For the text-containing cell, return its midpoint in [X, Y] coordinate format. 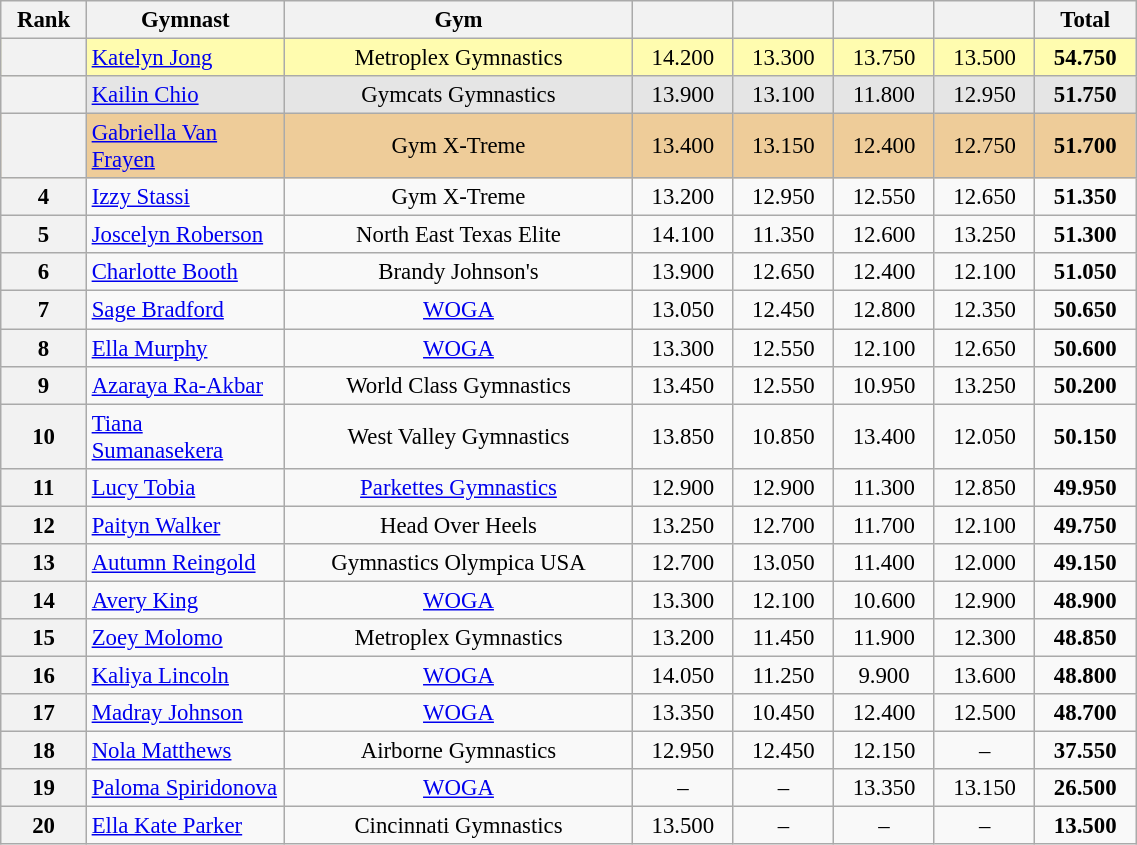
12.300 [984, 638]
Tiana Sumanasekera [185, 436]
12.850 [984, 487]
13.450 [684, 385]
West Valley Gymnastics [458, 436]
World Class Gymnastics [458, 385]
Parkettes Gymnastics [458, 487]
Rank [44, 20]
4 [44, 197]
50.150 [1086, 436]
51.350 [1086, 197]
49.950 [1086, 487]
51.700 [1086, 146]
20 [44, 826]
Madray Johnson [185, 713]
Kailin Chio [185, 95]
12.750 [984, 146]
14.200 [684, 58]
12.350 [984, 310]
14.100 [684, 235]
12.500 [984, 713]
Lucy Tobia [185, 487]
15 [44, 638]
11.700 [884, 525]
13.750 [884, 58]
13.100 [784, 95]
Izzy Stassi [185, 197]
26.500 [1086, 788]
51.750 [1086, 95]
Charlotte Booth [185, 273]
Avery King [185, 600]
5 [44, 235]
14 [44, 600]
Gymcats Gymnastics [458, 95]
50.600 [1086, 348]
Gym [458, 20]
Brandy Johnson's [458, 273]
48.700 [1086, 713]
10.450 [784, 713]
12.000 [984, 563]
11.250 [784, 675]
11 [44, 487]
Zoey Molomo [185, 638]
8 [44, 348]
48.850 [1086, 638]
Sage Bradford [185, 310]
10.950 [884, 385]
Ella Kate Parker [185, 826]
14.050 [684, 675]
Ella Murphy [185, 348]
13 [44, 563]
12.600 [884, 235]
11.800 [884, 95]
Total [1086, 20]
50.200 [1086, 385]
37.550 [1086, 751]
Autumn Reingold [185, 563]
Gymnastics Olympica USA [458, 563]
12 [44, 525]
11.450 [784, 638]
49.750 [1086, 525]
12.150 [884, 751]
Nola Matthews [185, 751]
54.750 [1086, 58]
11.400 [884, 563]
11.900 [884, 638]
Katelyn Jong [185, 58]
17 [44, 713]
Gabriella Van Frayen [185, 146]
12.800 [884, 310]
10.850 [784, 436]
Joscelyn Roberson [185, 235]
Gymnast [185, 20]
11.350 [784, 235]
51.050 [1086, 273]
10 [44, 436]
11.300 [884, 487]
49.150 [1086, 563]
13.850 [684, 436]
Head Over Heels [458, 525]
Airborne Gymnastics [458, 751]
48.800 [1086, 675]
10.600 [884, 600]
7 [44, 310]
Azaraya Ra-Akbar [185, 385]
12.050 [984, 436]
18 [44, 751]
North East Texas Elite [458, 235]
19 [44, 788]
6 [44, 273]
50.650 [1086, 310]
Paloma Spiridonova [185, 788]
51.300 [1086, 235]
Cincinnati Gymnastics [458, 826]
9 [44, 385]
Kaliya Lincoln [185, 675]
16 [44, 675]
Paityn Walker [185, 525]
13.600 [984, 675]
48.900 [1086, 600]
9.900 [884, 675]
